Pinpoint the cell where the given text exists, returning its (X, Y) midpoint coordinate. 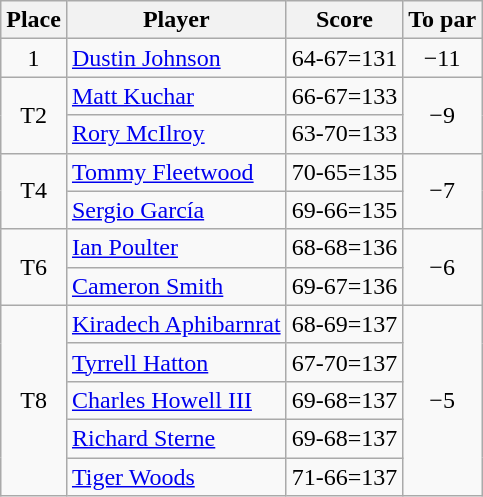
1 (34, 58)
70-65=135 (344, 172)
Ian Poulter (176, 248)
71-66=137 (344, 477)
−5 (442, 400)
69-66=135 (344, 210)
68-69=137 (344, 324)
T6 (34, 267)
68-68=136 (344, 248)
Tyrrell Hatton (176, 362)
T2 (34, 115)
−6 (442, 267)
Sergio García (176, 210)
−7 (442, 191)
67-70=137 (344, 362)
Tommy Fleetwood (176, 172)
−9 (442, 115)
Place (34, 20)
Kiradech Aphibarnrat (176, 324)
T4 (34, 191)
69-67=136 (344, 286)
Tiger Woods (176, 477)
−11 (442, 58)
Cameron Smith (176, 286)
Dustin Johnson (176, 58)
Score (344, 20)
T8 (34, 400)
Charles Howell III (176, 400)
Matt Kuchar (176, 96)
To par (442, 20)
Rory McIlroy (176, 134)
Richard Sterne (176, 438)
63-70=133 (344, 134)
64-67=131 (344, 58)
66-67=133 (344, 96)
Player (176, 20)
